Return the (x, y) coordinate for the center point of the cell that contains the specified text.  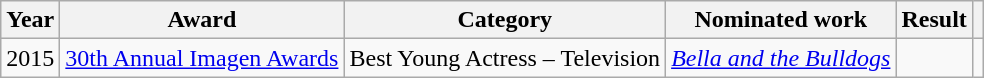
Award (202, 20)
Best Young Actress – Television (505, 58)
Year (30, 20)
Result (934, 20)
Category (505, 20)
30th Annual Imagen Awards (202, 58)
Bella and the Bulldogs (781, 58)
2015 (30, 58)
Nominated work (781, 20)
